Return (x, y) of the center of cell containing provided text 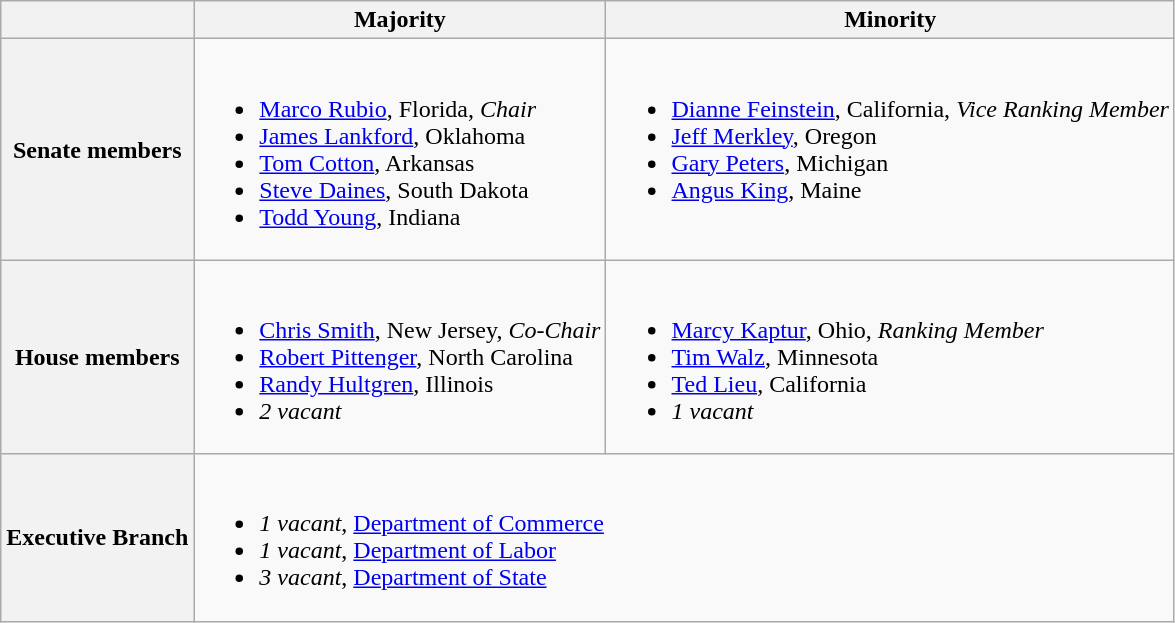
Dianne Feinstein, California, Vice Ranking MemberJeff Merkley, OregonGary Peters, MichiganAngus King, Maine (890, 150)
Minority (890, 20)
Marcy Kaptur, Ohio, Ranking MemberTim Walz, MinnesotaTed Lieu, California1 vacant (890, 357)
1 vacant, Department of Commerce1 vacant, Department of Labor3 vacant, Department of State (684, 538)
Chris Smith, New Jersey, Co-ChairRobert Pittenger, North CarolinaRandy Hultgren, Illinois2 vacant (400, 357)
Executive Branch (98, 538)
House members (98, 357)
Senate members (98, 150)
Marco Rubio, Florida, ChairJames Lankford, OklahomaTom Cotton, ArkansasSteve Daines, South DakotaTodd Young, Indiana (400, 150)
Majority (400, 20)
